Output the [x, y] coordinate of the center of the cell containing the given text.  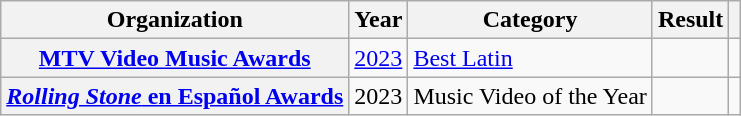
Year [378, 20]
Best Latin [530, 58]
Rolling Stone en Español Awards [175, 96]
MTV Video Music Awards [175, 58]
Category [530, 20]
Music Video of the Year [530, 96]
Organization [175, 20]
Result [690, 20]
